Detect which cell encompasses the target text, then output its (X, Y) center coordinate. 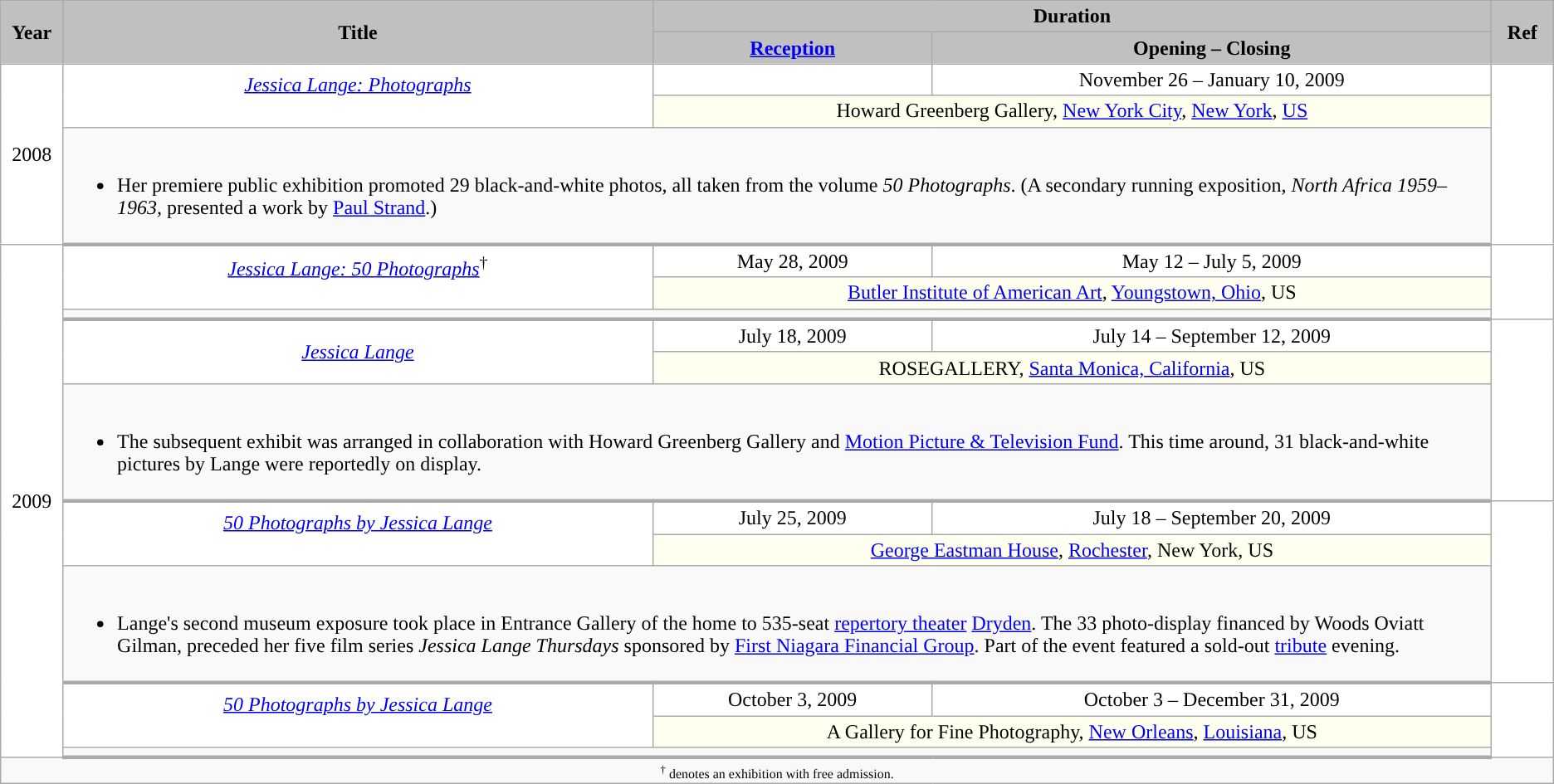
† denotes an exhibition with free admission. (777, 770)
Jessica Lange: 50 Photographs† (359, 277)
A Gallery for Fine Photography, New Orleans, Louisiana, US (1072, 732)
November 26 – January 10, 2009 (1212, 80)
Jessica Lange: Photographs (359, 95)
July 25, 2009 (792, 518)
May 12 – July 5, 2009 (1212, 261)
July 18, 2009 (792, 336)
Duration (1072, 17)
Year (32, 32)
July 18 – September 20, 2009 (1212, 518)
George Eastman House, Rochester, New York, US (1072, 550)
Butler Institute of American Art, Youngstown, Ohio, US (1072, 293)
Jessica Lange (359, 352)
2009 (32, 501)
2008 (32, 154)
Howard Greenberg Gallery, New York City, New York, US (1072, 111)
Opening – Closing (1212, 48)
July 14 – September 12, 2009 (1212, 336)
May 28, 2009 (792, 261)
Ref (1522, 32)
Reception (792, 48)
October 3 – December 31, 2009 (1212, 699)
Title (359, 32)
ROSEGALLERY, Santa Monica, California, US (1072, 368)
October 3, 2009 (792, 699)
